Return the [x, y] coordinate for the center point of the cell that contains the specified text.  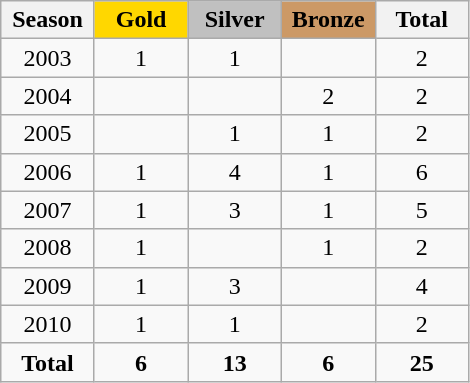
Gold [141, 20]
5 [422, 210]
25 [422, 362]
2003 [48, 58]
Season [48, 20]
2008 [48, 248]
2009 [48, 286]
13 [235, 362]
Bronze [328, 20]
2004 [48, 96]
Silver [235, 20]
2006 [48, 172]
2007 [48, 210]
2005 [48, 134]
2010 [48, 324]
